For the text-containing cell, return its midpoint in [x, y] coordinate format. 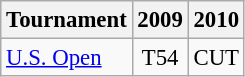
CUT [216, 58]
T54 [160, 58]
Tournament [66, 20]
U.S. Open [66, 58]
2010 [216, 20]
2009 [160, 20]
